Scan for the cell matching the given text and deliver its [X, Y] coordinate at center. 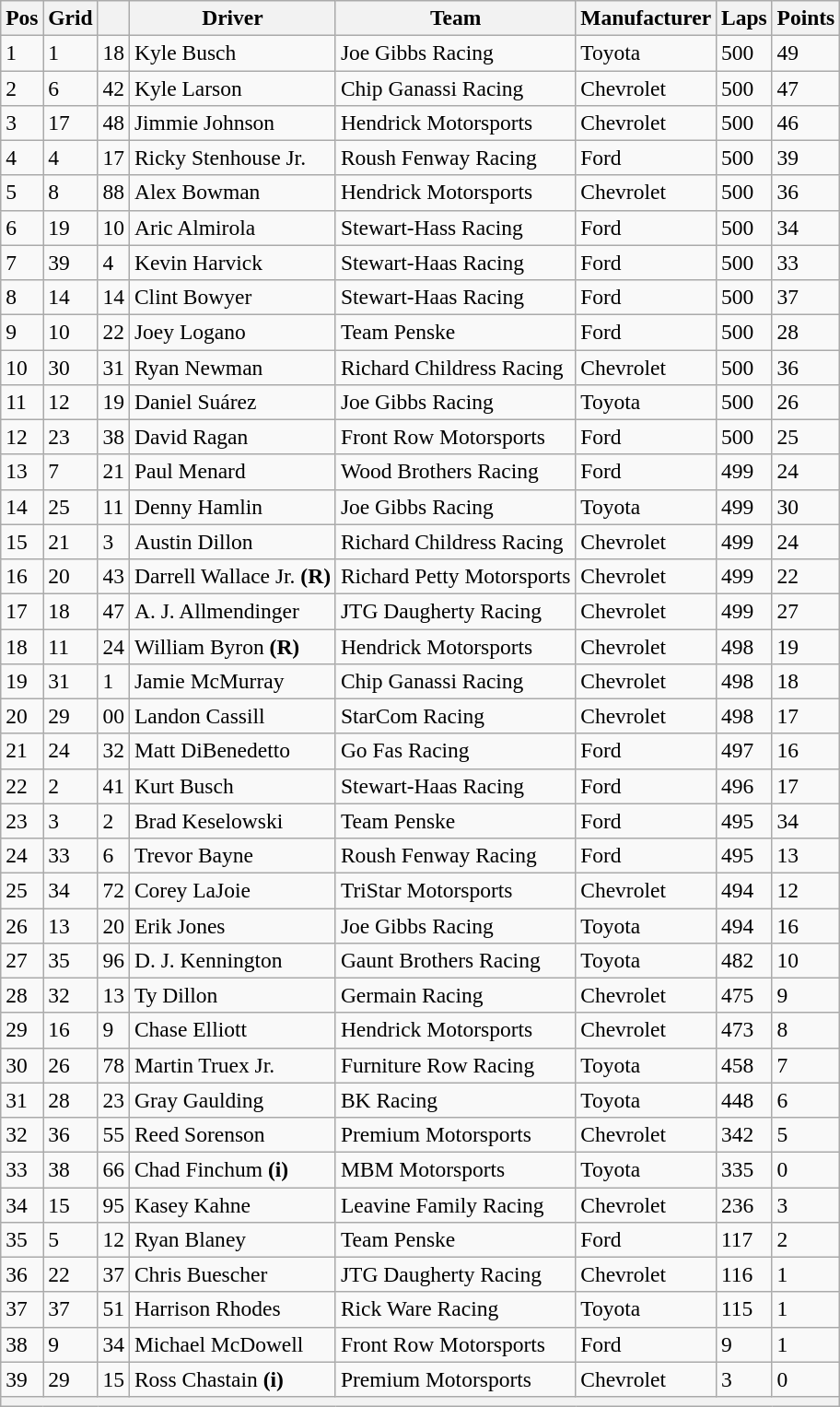
342 [744, 1134]
Ty Dillon [232, 995]
497 [744, 751]
96 [113, 960]
Chad Finchum (i) [232, 1169]
88 [113, 193]
Manufacturer [647, 18]
Martin Truex Jr. [232, 1065]
Gray Gaulding [232, 1100]
458 [744, 1065]
Ryan Blaney [232, 1239]
William Byron (R) [232, 646]
Michael McDowell [232, 1344]
A. J. Allmendinger [232, 611]
Kurt Busch [232, 786]
Kyle Busch [232, 53]
Kyle Larson [232, 88]
Points [806, 18]
Ricky Stenhouse Jr. [232, 158]
Clint Bowyer [232, 297]
496 [744, 786]
Aric Almirola [232, 228]
41 [113, 786]
Laps [744, 18]
Darrell Wallace Jr. (R) [232, 576]
D. J. Kennington [232, 960]
Daniel Suárez [232, 402]
Ryan Newman [232, 367]
Denny Hamlin [232, 507]
Reed Sorenson [232, 1134]
00 [113, 716]
42 [113, 88]
Chase Elliott [232, 1030]
482 [744, 960]
Erik Jones [232, 925]
236 [744, 1204]
Furniture Row Racing [455, 1065]
Grid [70, 18]
Go Fas Racing [455, 751]
473 [744, 1030]
Chris Buescher [232, 1274]
117 [744, 1239]
Austin Dillon [232, 542]
Jimmie Johnson [232, 123]
43 [113, 576]
MBM Motorsports [455, 1169]
72 [113, 890]
49 [806, 53]
Paul Menard [232, 472]
48 [113, 123]
Gaunt Brothers Racing [455, 960]
Ross Chastain (i) [232, 1379]
78 [113, 1065]
Jamie McMurray [232, 681]
115 [744, 1309]
Stewart-Hass Racing [455, 228]
Landon Cassill [232, 716]
Joey Logano [232, 332]
335 [744, 1169]
Wood Brothers Racing [455, 472]
66 [113, 1169]
Team [455, 18]
Rick Ware Racing [455, 1309]
Leavine Family Racing [455, 1204]
BK Racing [455, 1100]
475 [744, 995]
Germain Racing [455, 995]
Corey LaJoie [232, 890]
95 [113, 1204]
TriStar Motorsports [455, 890]
StarCom Racing [455, 716]
Richard Petty Motorsports [455, 576]
448 [744, 1100]
Driver [232, 18]
51 [113, 1309]
Matt DiBenedetto [232, 751]
Brad Keselowski [232, 821]
116 [744, 1274]
Harrison Rhodes [232, 1309]
David Ragan [232, 437]
55 [113, 1134]
Pos [22, 18]
Alex Bowman [232, 193]
46 [806, 123]
Kasey Kahne [232, 1204]
Trevor Bayne [232, 855]
Kevin Harvick [232, 263]
